For the text-containing cell, return its midpoint in (X, Y) coordinate format. 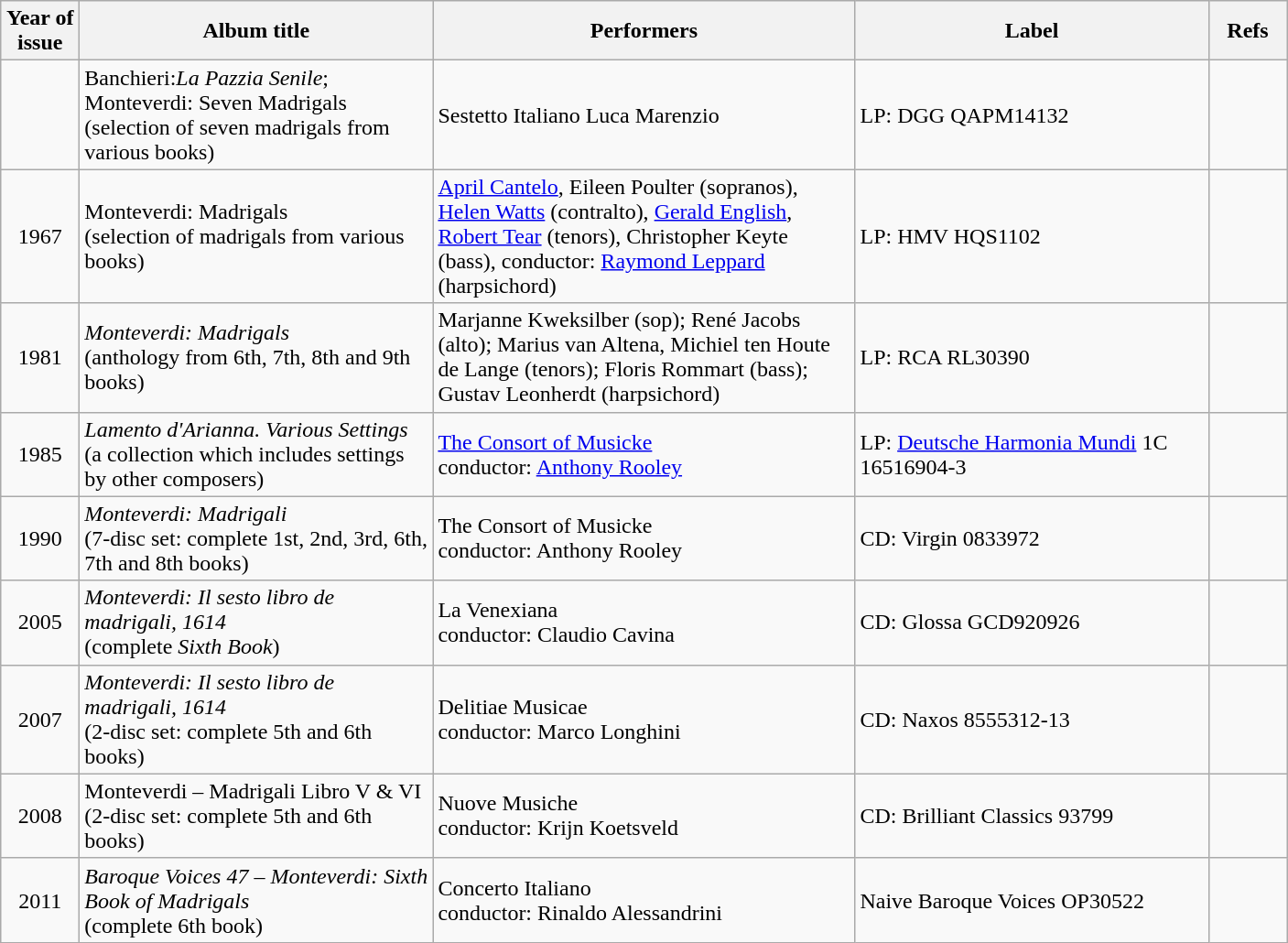
Monteverdi: Madrigali(7-disc set: complete 1st, 2nd, 3rd, 6th, 7th and 8th books) (256, 538)
2005 (40, 623)
LP: DGG QAPM14132 (1032, 115)
Monteverdi: Madrigals(selection of madrigals from various books) (256, 236)
CD: Naxos 8555312-13 (1032, 720)
CD: Glossa GCD920926 (1032, 623)
1981 (40, 357)
2007 (40, 720)
Monteverdi: Il sesto libro de madrigali, 1614(2-disc set: complete 5th and 6th books) (256, 720)
CD: Brilliant Classics 93799 (1032, 816)
Monteverdi: Madrigals(anthology from 6th, 7th, 8th and 9th books) (256, 357)
Performers (644, 31)
Nuove Musicheconductor: Krijn Koetsveld (644, 816)
Concerto Italianoconductor: Rinaldo Alessandrini (644, 900)
LP: HMV HQS1102 (1032, 236)
La Venexianaconductor: Claudio Cavina (644, 623)
2011 (40, 900)
Year of issue (40, 31)
Naive Baroque Voices OP30522 (1032, 900)
CD: Virgin 0833972 (1032, 538)
Refs (1248, 31)
Lamento d'Arianna. Various Settings(a collection which includes settings by other composers) (256, 454)
Baroque Voices 47 – Monteverdi: Sixth Book of Madrigals(complete 6th book) (256, 900)
Monteverdi – Madrigali Libro V & VI(2-disc set: complete 5th and 6th books) (256, 816)
1985 (40, 454)
1967 (40, 236)
Banchieri:La Pazzia Senile; Monteverdi: Seven Madrigals(selection of seven madrigals from various books) (256, 115)
Label (1032, 31)
Delitiae Musicaeconductor: Marco Longhini (644, 720)
1990 (40, 538)
LP: RCA RL30390 (1032, 357)
LP: Deutsche Harmonia Mundi 1C 16516904-3 (1032, 454)
Monteverdi: Il sesto libro de madrigali, 1614(complete Sixth Book) (256, 623)
2008 (40, 816)
Sestetto Italiano Luca Marenzio (644, 115)
Album title (256, 31)
